Provide the (X, Y) coordinate of the cell's center where the given text is located.  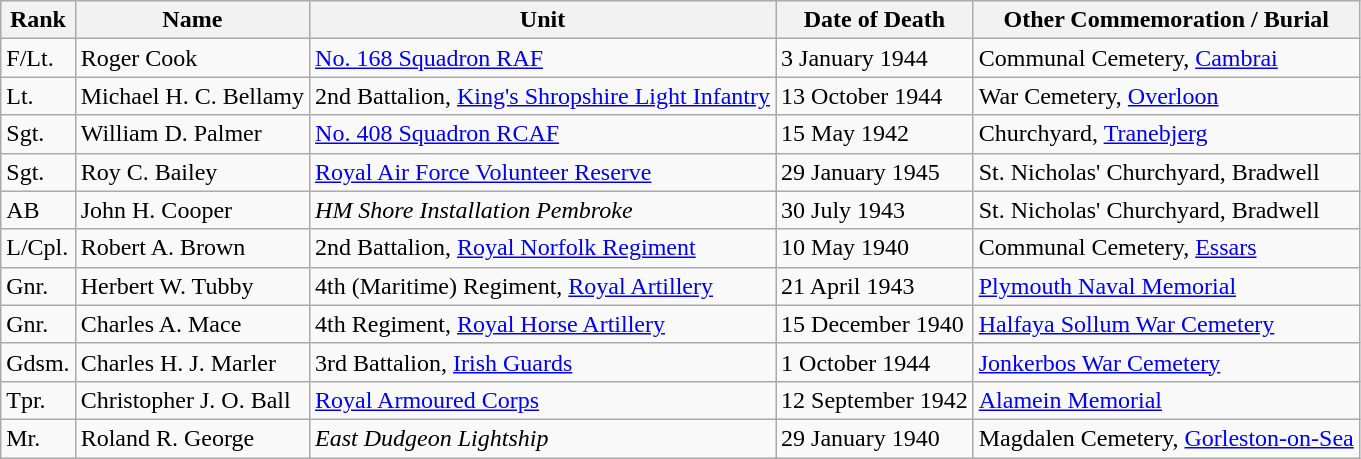
Plymouth Naval Memorial (1166, 286)
John H. Cooper (192, 210)
Rank (38, 20)
Charles H. J. Marler (192, 362)
3 January 1944 (875, 58)
Churchyard, Tranebjerg (1166, 134)
21 April 1943 (875, 286)
AB (38, 210)
Roy C. Bailey (192, 172)
Communal Cemetery, Essars (1166, 248)
HM Shore Installation Pembroke (543, 210)
Halfaya Sollum War Cemetery (1166, 324)
Royal Air Force Volunteer Reserve (543, 172)
Jonkerbos War Cemetery (1166, 362)
4th Regiment, Royal Horse Artillery (543, 324)
2nd Battalion, King's Shropshire Light Infantry (543, 96)
15 May 1942 (875, 134)
Gdsm. (38, 362)
William D. Palmer (192, 134)
F/Lt. (38, 58)
War Cemetery, Overloon (1166, 96)
No. 408 Squadron RCAF (543, 134)
Unit (543, 20)
Robert A. Brown (192, 248)
29 January 1940 (875, 438)
29 January 1945 (875, 172)
12 September 1942 (875, 400)
Alamein Memorial (1166, 400)
2nd Battalion, Royal Norfolk Regiment (543, 248)
Tpr. (38, 400)
Christopher J. O. Ball (192, 400)
L/Cpl. (38, 248)
Michael H. C. Bellamy (192, 96)
Lt. (38, 96)
Charles A. Mace (192, 324)
1 October 1944 (875, 362)
Other Commemoration / Burial (1166, 20)
Name (192, 20)
3rd Battalion, Irish Guards (543, 362)
Mr. (38, 438)
Roger Cook (192, 58)
15 December 1940 (875, 324)
10 May 1940 (875, 248)
Date of Death (875, 20)
13 October 1944 (875, 96)
4th (Maritime) Regiment, Royal Artillery (543, 286)
Magdalen Cemetery, Gorleston-on-Sea (1166, 438)
No. 168 Squadron RAF (543, 58)
30 July 1943 (875, 210)
Communal Cemetery, Cambrai (1166, 58)
East Dudgeon Lightship (543, 438)
Royal Armoured Corps (543, 400)
Herbert W. Tubby (192, 286)
Roland R. George (192, 438)
